Find where the given text appears and provide that cell's center as [x, y] coordinate. 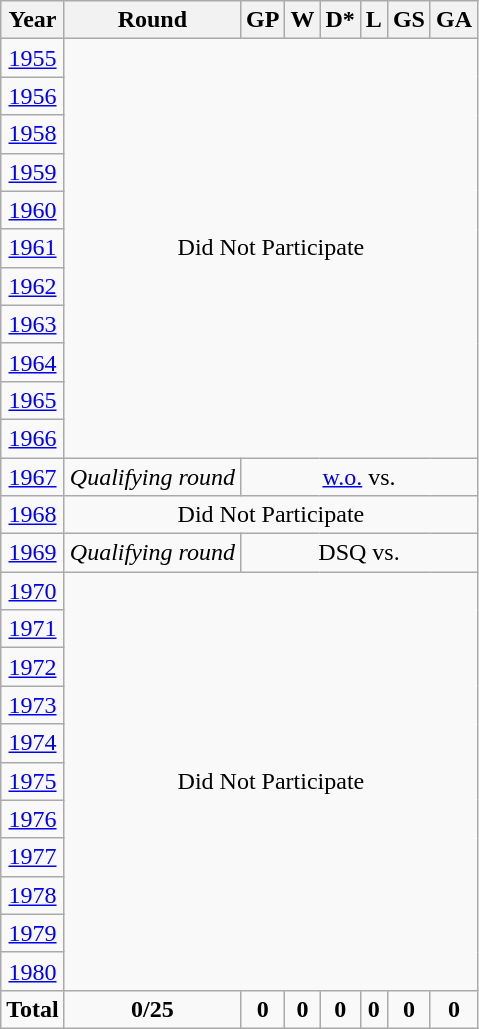
1962 [33, 286]
GA [454, 20]
1959 [33, 172]
1975 [33, 781]
D* [340, 20]
1961 [33, 248]
GS [408, 20]
1955 [33, 58]
1976 [33, 819]
Year [33, 20]
Total [33, 1009]
1971 [33, 629]
w.o. vs. [358, 477]
1966 [33, 438]
L [374, 20]
0/25 [152, 1009]
1973 [33, 705]
1963 [33, 324]
DSQ vs. [358, 553]
1965 [33, 400]
1969 [33, 553]
1970 [33, 591]
1972 [33, 667]
W [302, 20]
1977 [33, 857]
1960 [33, 210]
1967 [33, 477]
GP [262, 20]
1964 [33, 362]
1978 [33, 895]
1958 [33, 134]
1974 [33, 743]
Round [152, 20]
1979 [33, 933]
1980 [33, 971]
1968 [33, 515]
1956 [33, 96]
